Locate the cell with the specified text and output its [x, y] center coordinate. 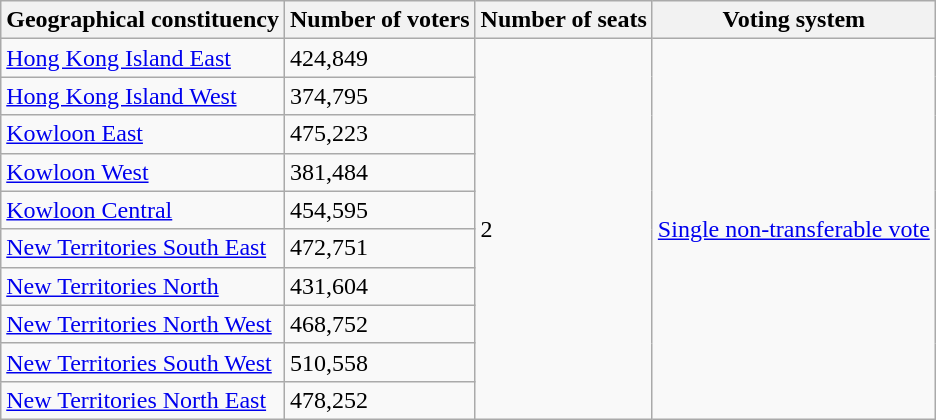
Kowloon Central [143, 210]
Single non-transferable vote [794, 230]
Hong Kong Island East [143, 58]
New Territories North East [143, 400]
New Territories South East [143, 248]
Hong Kong Island West [143, 96]
New Territories South West [143, 362]
424,849 [380, 58]
472,751 [380, 248]
374,795 [380, 96]
431,604 [380, 286]
Kowloon East [143, 134]
Voting system [794, 20]
510,558 [380, 362]
Geographical constituency [143, 20]
475,223 [380, 134]
Number of seats [564, 20]
478,252 [380, 400]
468,752 [380, 324]
454,595 [380, 210]
New Territories North [143, 286]
381,484 [380, 172]
New Territories North West [143, 324]
Number of voters [380, 20]
Kowloon West [143, 172]
2 [564, 230]
